Identify which cell holds the provided text, then report its [x, y] central coordinate. 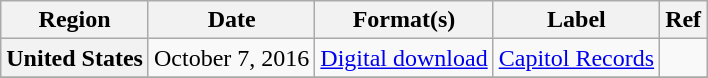
United States [75, 58]
Format(s) [404, 20]
Digital download [404, 58]
Region [75, 20]
Capitol Records [576, 58]
October 7, 2016 [231, 58]
Label [576, 20]
Ref [684, 20]
Date [231, 20]
